Extract the (x, y) coordinate from the center of the cell holding the provided text.  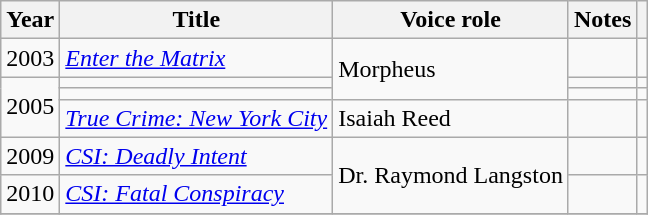
Notes (602, 20)
2005 (30, 107)
Year (30, 20)
Isaiah Reed (451, 118)
Title (196, 20)
2010 (30, 194)
CSI: Fatal Conspiracy (196, 194)
Voice role (451, 20)
Enter the Matrix (196, 58)
2003 (30, 58)
2009 (30, 156)
Morpheus (451, 69)
True Crime: New York City (196, 118)
Dr. Raymond Langston (451, 175)
CSI: Deadly Intent (196, 156)
